Provide the [X, Y] coordinate of the cell's center where the given text is located.  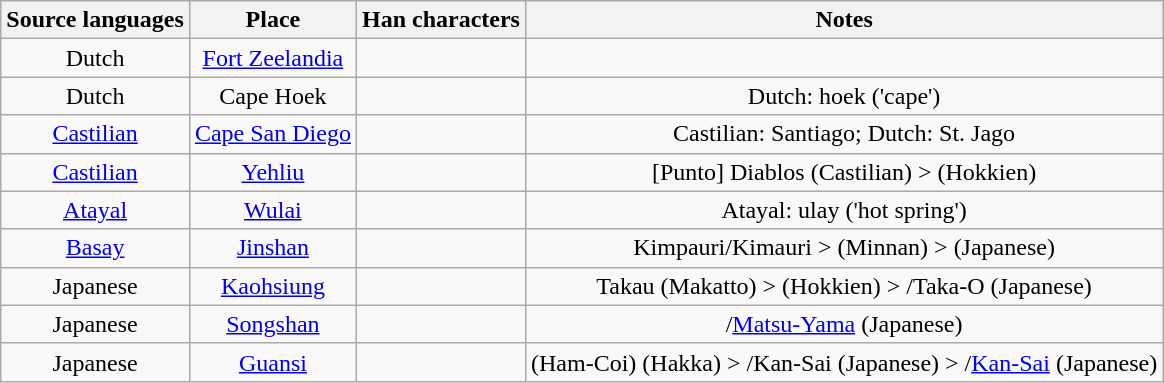
Basay [96, 248]
Atayal [96, 210]
Kaohsiung [272, 286]
Fort Zeelandia [272, 58]
Yehliu [272, 172]
Cape Hoek [272, 96]
(Ham-Coi) (Hakka) > /Kan-Sai (Japanese) > /Kan-Sai (Japanese) [844, 362]
Castilian: Santiago; Dutch: St. Jago [844, 134]
Cape San Diego [272, 134]
Kimpauri/Kimauri > (Minnan) > (Japanese) [844, 248]
Place [272, 20]
Dutch: hoek ('cape') [844, 96]
Wulai [272, 210]
Han characters [440, 20]
Guansi [272, 362]
Notes [844, 20]
/Matsu-Yama (Japanese) [844, 324]
Atayal: ulay ('hot spring') [844, 210]
Jinshan [272, 248]
Takau (Makatto) > (Hokkien) > /Taka-O (Japanese) [844, 286]
Source languages [96, 20]
Songshan [272, 324]
[Punto] Diablos (Castilian) > (Hokkien) [844, 172]
